Find where the given text appears and provide that cell's center as [X, Y] coordinate. 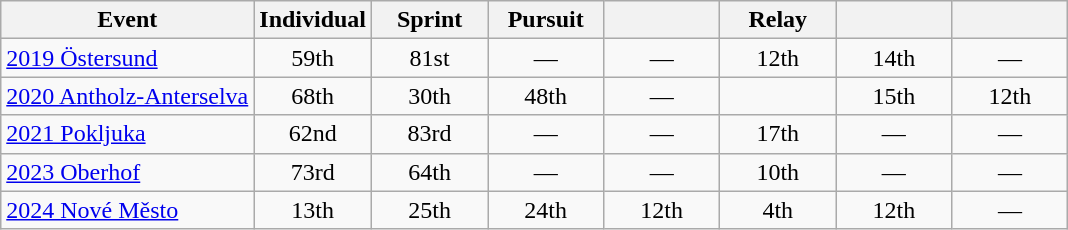
2020 Antholz-Anterselva [128, 96]
4th [778, 210]
64th [430, 172]
59th [313, 58]
68th [313, 96]
Individual [313, 20]
14th [894, 58]
25th [430, 210]
81st [430, 58]
2019 Östersund [128, 58]
83rd [430, 134]
73rd [313, 172]
2023 Oberhof [128, 172]
10th [778, 172]
2021 Pokljuka [128, 134]
62nd [313, 134]
Event [128, 20]
30th [430, 96]
Sprint [430, 20]
48th [546, 96]
13th [313, 210]
24th [546, 210]
2024 Nové Město [128, 210]
Relay [778, 20]
15th [894, 96]
Pursuit [546, 20]
17th [778, 134]
